Capture the cell that displays the provided text and extract its (X, Y) central coordinate. 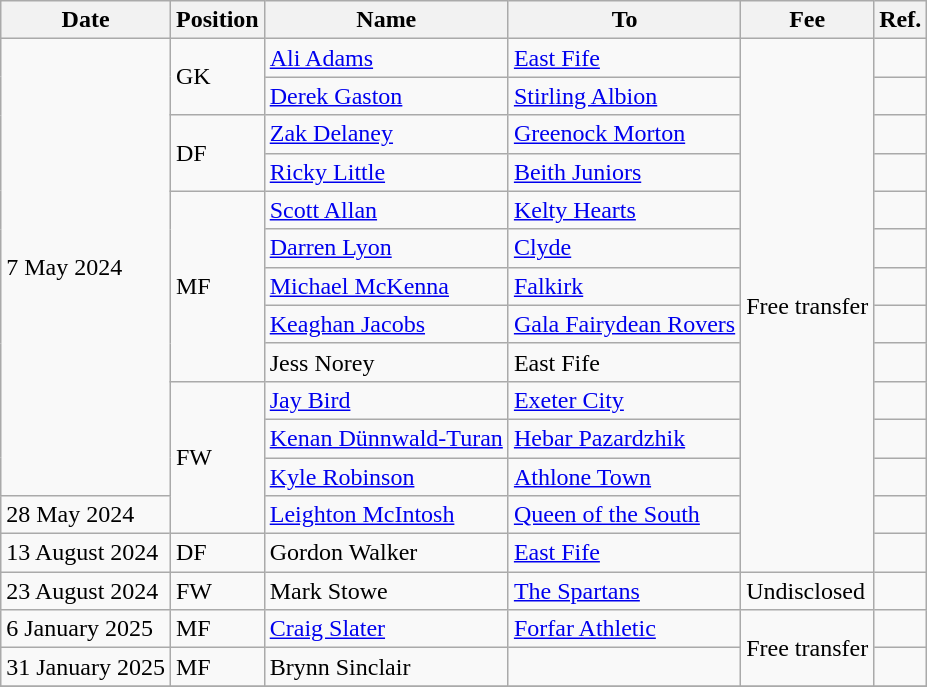
Gordon Walker (386, 553)
Position (217, 20)
Exeter City (624, 400)
Queen of the South (624, 515)
Darren Lyon (386, 248)
Jess Norey (386, 362)
Beith Juniors (624, 172)
Name (386, 20)
Clyde (624, 248)
23 August 2024 (86, 591)
Mark Stowe (386, 591)
Ricky Little (386, 172)
Kyle Robinson (386, 477)
Zak Delaney (386, 134)
Keaghan Jacobs (386, 324)
31 January 2025 (86, 667)
6 January 2025 (86, 629)
Brynn Sinclair (386, 667)
Craig Slater (386, 629)
The Spartans (624, 591)
Scott Allan (386, 210)
Michael McKenna (386, 286)
Ali Adams (386, 58)
GK (217, 77)
7 May 2024 (86, 268)
Forfar Athletic (624, 629)
Hebar Pazardzhik (624, 438)
Jay Bird (386, 400)
Athlone Town (624, 477)
Undisclosed (808, 591)
Kenan Dünnwald-Turan (386, 438)
Ref. (900, 20)
To (624, 20)
Greenock Morton (624, 134)
Fee (808, 20)
28 May 2024 (86, 515)
13 August 2024 (86, 553)
Derek Gaston (386, 96)
Falkirk (624, 286)
Leighton McIntosh (386, 515)
Gala Fairydean Rovers (624, 324)
Stirling Albion (624, 96)
Date (86, 20)
Kelty Hearts (624, 210)
